Determine the [x, y] coordinate at the center of the cell enclosing the given text.  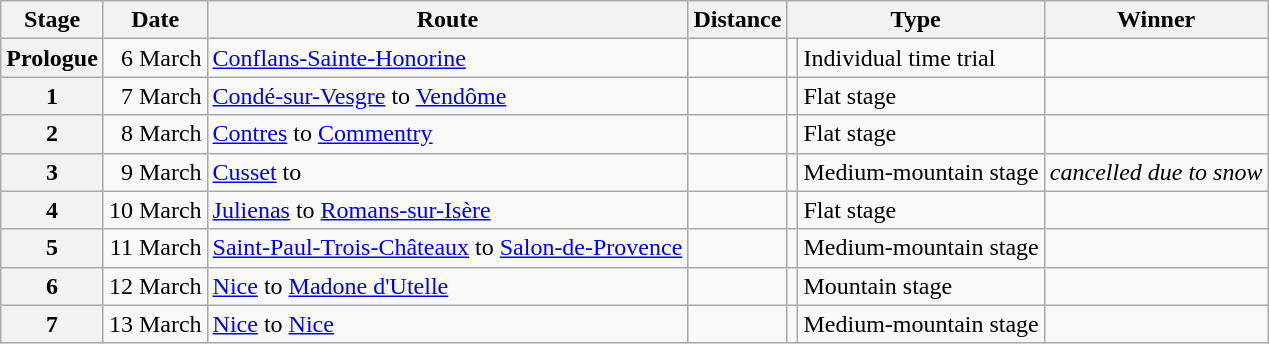
Type [916, 20]
Cusset to [448, 172]
Contres to Commentry [448, 134]
1 [52, 96]
5 [52, 248]
13 March [155, 324]
9 March [155, 172]
Stage [52, 20]
2 [52, 134]
3 [52, 172]
Date [155, 20]
11 March [155, 248]
Nice to Madone d'Utelle [448, 286]
Mountain stage [921, 286]
Winner [1156, 20]
12 March [155, 286]
Nice to Nice [448, 324]
6 March [155, 58]
8 March [155, 134]
Conflans-Sainte-Honorine [448, 58]
7 March [155, 96]
Julienas to Romans-sur-Isère [448, 210]
Route [448, 20]
cancelled due to snow [1156, 172]
7 [52, 324]
Distance [738, 20]
6 [52, 286]
Individual time trial [921, 58]
Prologue [52, 58]
Saint-Paul-Trois-Châteaux to Salon-de-Provence [448, 248]
4 [52, 210]
10 March [155, 210]
Condé-sur-Vesgre to Vendôme [448, 96]
